Pinpoint the cell where the given text exists, returning its (X, Y) midpoint coordinate. 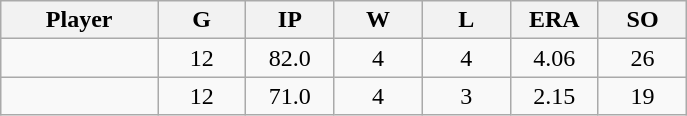
82.0 (290, 58)
4.06 (554, 58)
2.15 (554, 96)
19 (642, 96)
Player (80, 20)
3 (466, 96)
L (466, 20)
W (378, 20)
SO (642, 20)
71.0 (290, 96)
26 (642, 58)
IP (290, 20)
ERA (554, 20)
G (202, 20)
